Return the (x, y) coordinate for the center point of the cell that contains the specified text.  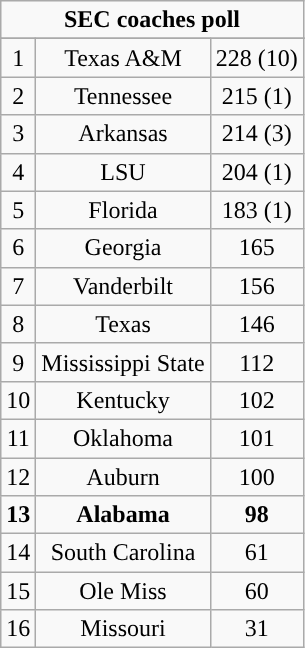
SEC coaches poll (152, 20)
6 (18, 248)
156 (256, 286)
Texas A&M (123, 58)
Kentucky (123, 400)
Georgia (123, 248)
Missouri (123, 629)
Vanderbilt (123, 286)
Alabama (123, 515)
61 (256, 553)
204 (1) (256, 172)
146 (256, 324)
15 (18, 591)
Auburn (123, 477)
60 (256, 591)
Mississippi State (123, 362)
112 (256, 362)
1 (18, 58)
214 (3) (256, 134)
10 (18, 400)
31 (256, 629)
Texas (123, 324)
South Carolina (123, 553)
100 (256, 477)
Arkansas (123, 134)
7 (18, 286)
Oklahoma (123, 438)
11 (18, 438)
16 (18, 629)
12 (18, 477)
3 (18, 134)
5 (18, 210)
Florida (123, 210)
165 (256, 248)
9 (18, 362)
2 (18, 96)
183 (1) (256, 210)
LSU (123, 172)
14 (18, 553)
Ole Miss (123, 591)
102 (256, 400)
8 (18, 324)
Tennessee (123, 96)
98 (256, 515)
13 (18, 515)
4 (18, 172)
215 (1) (256, 96)
101 (256, 438)
228 (10) (256, 58)
